Provide the [X, Y] coordinate of the cell's center where the given text is located.  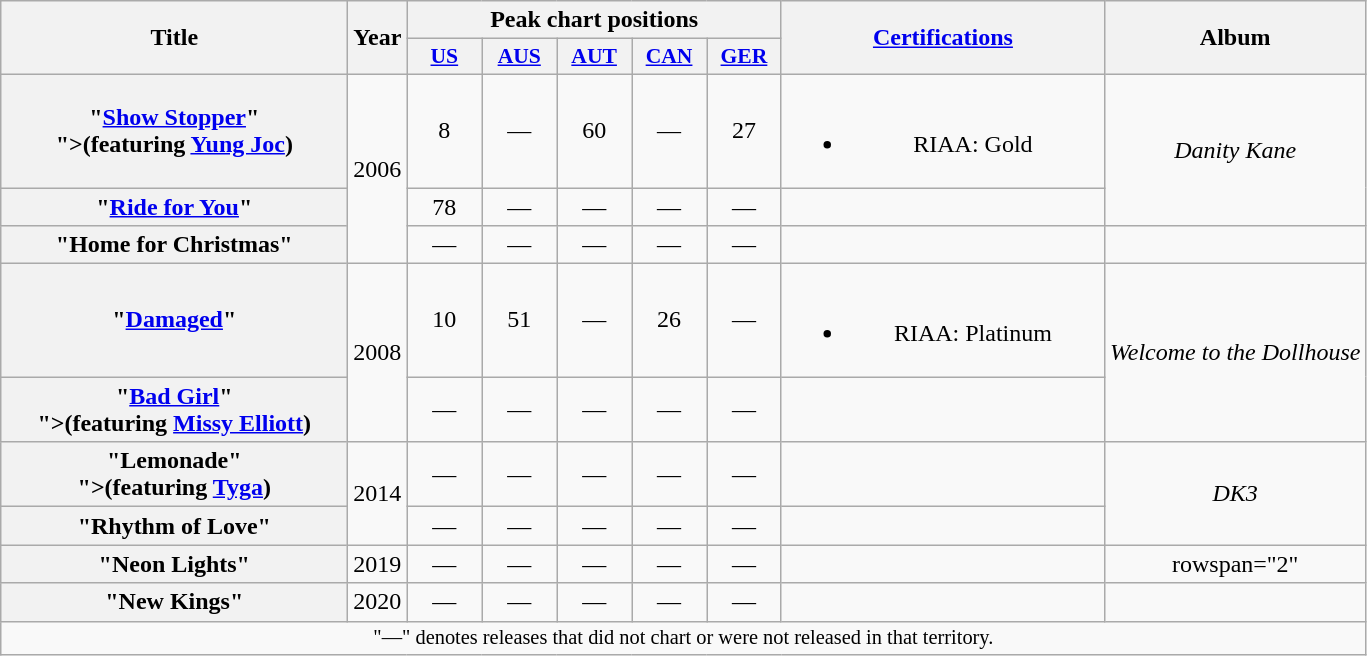
2014 [378, 494]
DK3 [1234, 494]
"Neon Lights" [174, 564]
27 [744, 130]
60 [594, 130]
26 [670, 320]
Danity Kane [1234, 150]
AUT [594, 57]
51 [520, 320]
2020 [378, 602]
GER [744, 57]
2008 [378, 353]
RIAA: Gold [942, 130]
Album [1234, 38]
2019 [378, 564]
"Lemonade"">(featuring Tyga) [174, 474]
RIAA: Platinum [942, 320]
US [444, 57]
CAN [670, 57]
rowspan="2" [1234, 564]
Welcome to the Dollhouse [1234, 353]
78 [444, 207]
"New Kings" [174, 602]
"Ride for You" [174, 207]
"Home for Christmas" [174, 245]
AUS [520, 57]
10 [444, 320]
Year [378, 38]
"—" denotes releases that did not chart or were not released in that territory. [684, 638]
Peak chart positions [594, 20]
Certifications [942, 38]
"Damaged" [174, 320]
"Show Stopper"">(featuring Yung Joc) [174, 130]
"Rhythm of Love" [174, 526]
8 [444, 130]
"Bad Girl"">(featuring Missy Elliott) [174, 410]
Title [174, 38]
2006 [378, 168]
